Scan for the cell matching the given text and deliver its [X, Y] coordinate at center. 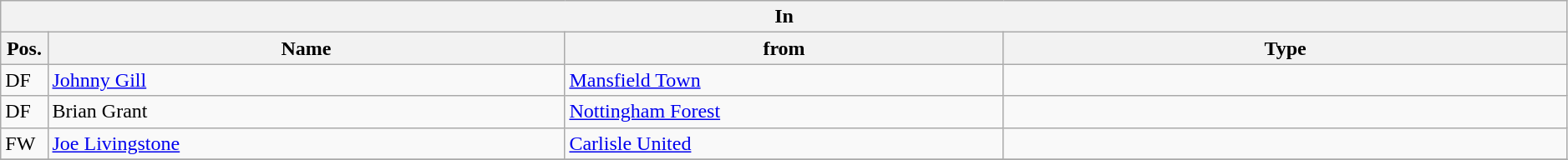
Mansfield Town [784, 80]
Joe Livingstone [306, 143]
Name [306, 48]
Type [1285, 48]
Brian Grant [306, 112]
Nottingham Forest [784, 112]
FW [24, 143]
Johnny Gill [306, 80]
Carlisle United [784, 143]
In [784, 17]
Pos. [24, 48]
from [784, 48]
